Detect which cell encompasses the target text, then output its (x, y) center coordinate. 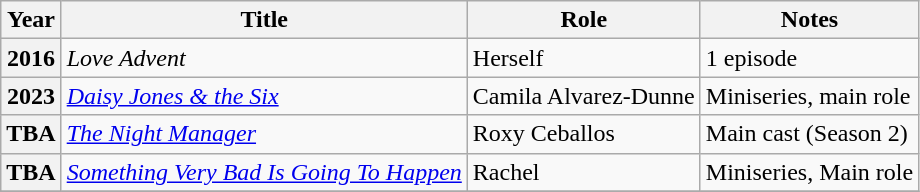
Notes (809, 20)
Roxy Ceballos (584, 134)
Main cast (Season 2) (809, 134)
Title (264, 20)
Miniseries, Main role (809, 172)
Herself (584, 58)
Something Very Bad Is Going To Happen (264, 172)
Daisy Jones & the Six (264, 96)
1 episode (809, 58)
Rachel (584, 172)
2016 (31, 58)
Love Advent (264, 58)
Year (31, 20)
2023 (31, 96)
Role (584, 20)
Miniseries, main role (809, 96)
The Night Manager (264, 134)
Camila Alvarez-Dunne (584, 96)
